Identify which cell holds the provided text, then report its [x, y] central coordinate. 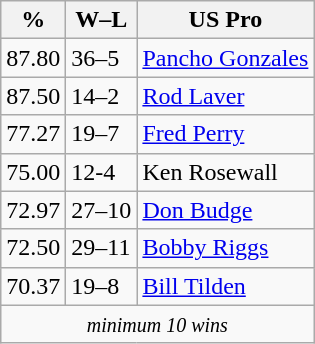
Don Budge [226, 210]
87.80 [34, 58]
19–7 [102, 134]
70.37 [34, 286]
Ken Rosewall [226, 172]
Rod Laver [226, 96]
Bill Tilden [226, 286]
% [34, 20]
72.97 [34, 210]
72.50 [34, 248]
Fred Perry [226, 134]
27–10 [102, 210]
US Pro [226, 20]
19–8 [102, 286]
W–L [102, 20]
36–5 [102, 58]
77.27 [34, 134]
Pancho Gonzales [226, 58]
75.00 [34, 172]
29–11 [102, 248]
Bobby Riggs [226, 248]
12-4 [102, 172]
minimum 10 wins [158, 324]
14–2 [102, 96]
87.50 [34, 96]
